From the cell containing the given text, extract its center point as (x, y) coordinate. 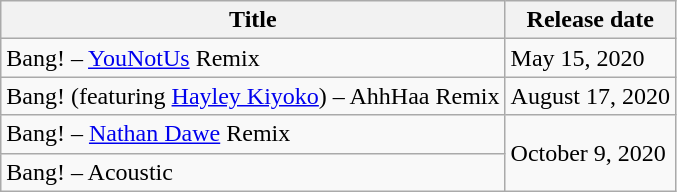
Release date (590, 20)
Title (253, 20)
August 17, 2020 (590, 96)
Bang! – YouNotUs Remix (253, 58)
Bang! – Nathan Dawe Remix (253, 134)
May 15, 2020 (590, 58)
Bang! (featuring Hayley Kiyoko) – AhhHaa Remix (253, 96)
Bang! – Acoustic (253, 172)
October 9, 2020 (590, 153)
